Search for the cell housing the specified text and yield its [x, y] center coordinate. 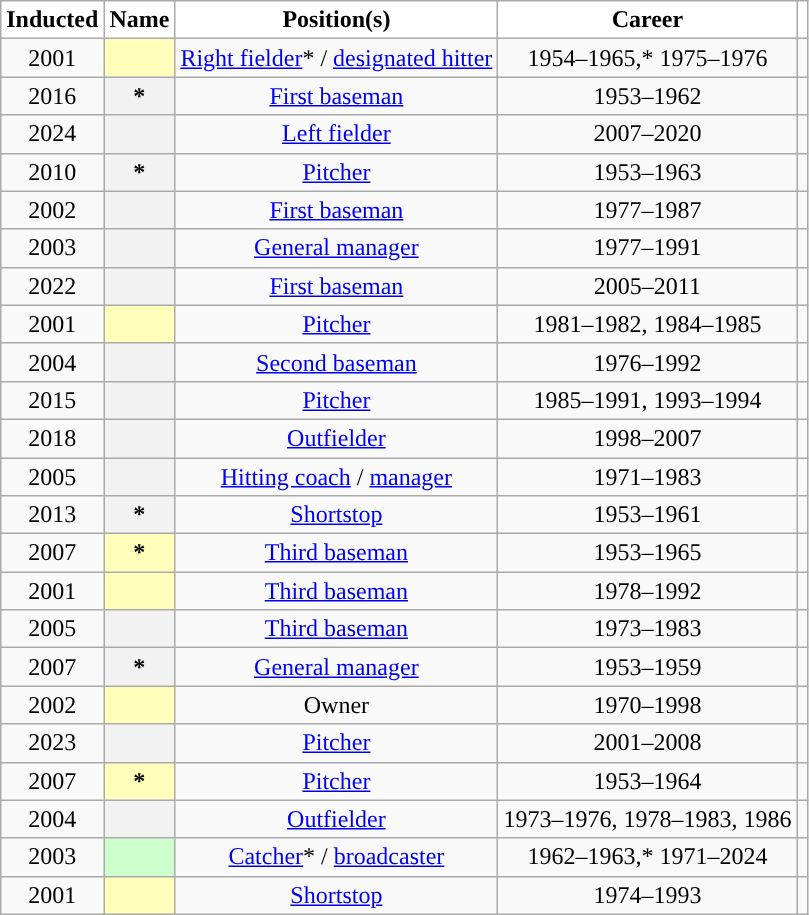
Name [140, 20]
2007–2020 [648, 134]
1953–1961 [648, 515]
2001–2008 [648, 743]
1974–1993 [648, 895]
1998–2007 [648, 438]
2016 [52, 96]
Left fielder [336, 134]
Second baseman [336, 362]
2024 [52, 134]
1954–1965,* 1975–1976 [648, 58]
1973–1983 [648, 629]
Position(s) [336, 20]
1962–1963,* 1971–2024 [648, 857]
2005–2011 [648, 286]
Catcher* / broadcaster [336, 857]
1953–1964 [648, 781]
1976–1992 [648, 362]
1978–1992 [648, 591]
1971–1983 [648, 477]
1977–1991 [648, 248]
1953–1962 [648, 96]
1953–1965 [648, 553]
2010 [52, 172]
1981–1982, 1984–1985 [648, 324]
1953–1959 [648, 667]
Hitting coach / manager [336, 477]
2022 [52, 286]
2018 [52, 438]
2013 [52, 515]
Career [648, 20]
1985–1991, 1993–1994 [648, 400]
2023 [52, 743]
1977–1987 [648, 210]
1970–1998 [648, 705]
1973–1976, 1978–1983, 1986 [648, 819]
Owner [336, 705]
Inducted [52, 20]
Right fielder* / designated hitter [336, 58]
2015 [52, 400]
1953–1963 [648, 172]
